Detect which cell encompasses the target text, then output its [X, Y] center coordinate. 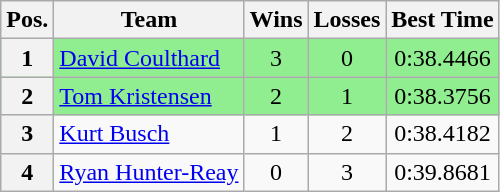
4 [28, 172]
Ryan Hunter-Reay [149, 172]
Tom Kristensen [149, 96]
Pos. [28, 20]
0:39.8681 [443, 172]
David Coulthard [149, 58]
0:38.4466 [443, 58]
Team [149, 20]
Kurt Busch [149, 134]
Wins [276, 20]
Losses [347, 20]
0:38.3756 [443, 96]
0:38.4182 [443, 134]
Best Time [443, 20]
